Find where the given text appears and provide that cell's center as [x, y] coordinate. 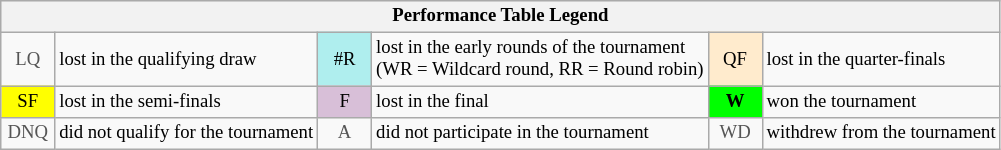
WD [735, 134]
W [735, 102]
A [345, 134]
withdrew from the tournament [881, 134]
lost in the quarter-finals [881, 60]
#R [345, 60]
DNQ [28, 134]
won the tournament [881, 102]
F [345, 102]
Performance Table Legend [500, 16]
lost in the early rounds of the tournament(WR = Wildcard round, RR = Round robin) [540, 60]
did not qualify for the tournament [186, 134]
LQ [28, 60]
lost in the qualifying draw [186, 60]
lost in the semi-finals [186, 102]
did not participate in the tournament [540, 134]
QF [735, 60]
SF [28, 102]
lost in the final [540, 102]
